Output the (x, y) coordinate of the center of the cell containing the given text.  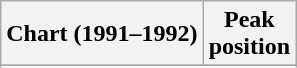
Peak position (249, 34)
Chart (1991–1992) (102, 34)
